Scan for the cell matching the given text and deliver its (X, Y) coordinate at center. 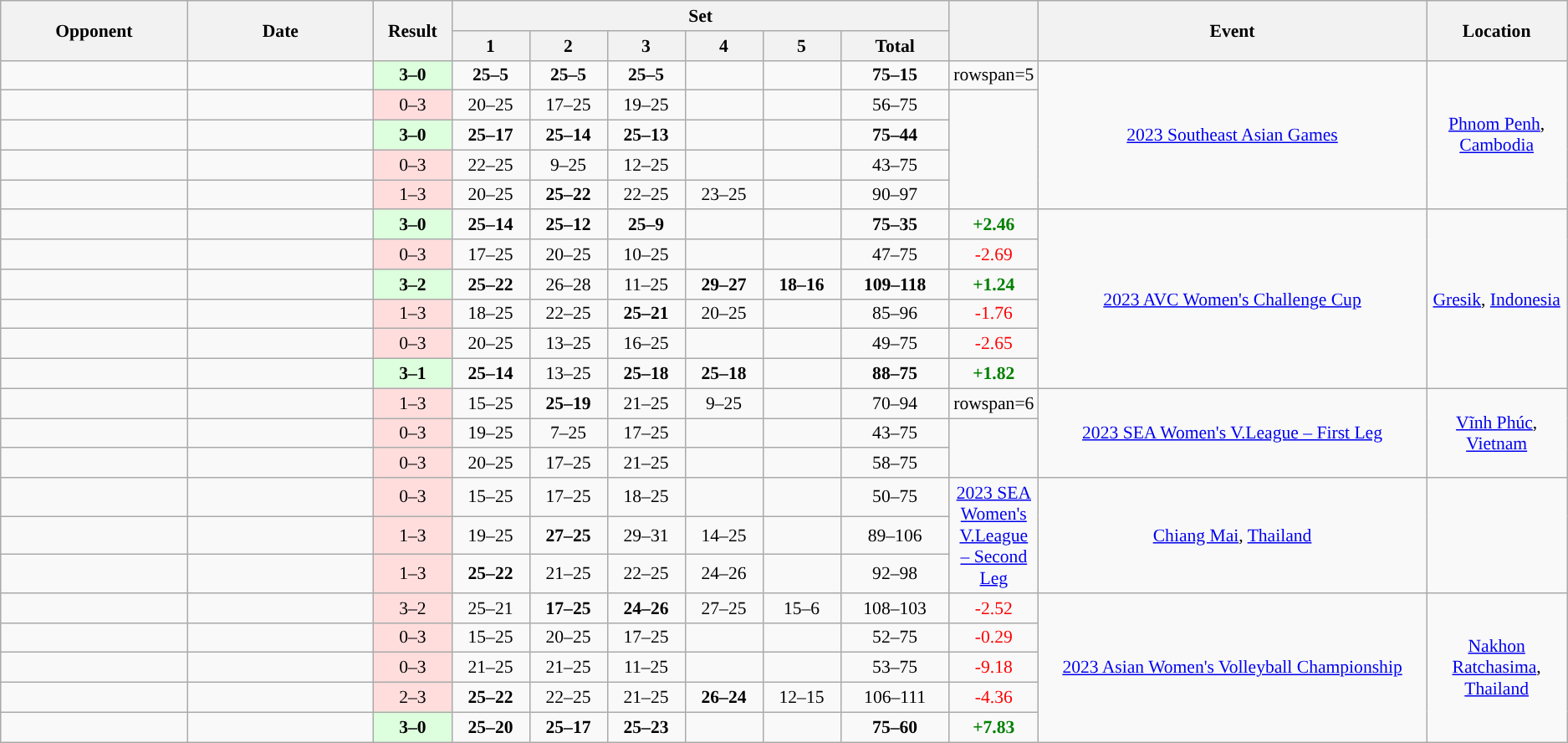
Opponent (94, 30)
-2.65 (993, 344)
1 (490, 46)
52–75 (895, 638)
53–75 (895, 668)
50–75 (895, 497)
-9.18 (993, 668)
75–15 (895, 75)
58–75 (895, 464)
25–20 (490, 727)
rowspan=6 (993, 403)
10–25 (646, 254)
106–111 (895, 698)
-2.52 (993, 608)
2023 Asian Women's Volleyball Championship (1232, 668)
26–28 (569, 284)
89–106 (895, 535)
25–23 (646, 727)
Event (1232, 30)
108–103 (895, 608)
12–15 (801, 698)
75–44 (895, 136)
Chiang Mai, Thailand (1232, 535)
Phnom Penh, Cambodia (1497, 135)
Nakhon Ratchasima, Thailand (1497, 668)
47–75 (895, 254)
3–1 (413, 374)
14–25 (724, 535)
-0.29 (993, 638)
2023 SEA Women's V.League – First Leg (1232, 433)
16–25 (646, 344)
56–75 (895, 105)
12–25 (646, 165)
Set (701, 16)
-4.36 (993, 698)
92–98 (895, 574)
3 (646, 46)
23–25 (724, 195)
+2.46 (993, 225)
2 (569, 46)
29–27 (724, 284)
2–3 (413, 698)
Gresik, Indonesia (1497, 300)
Date (281, 30)
Location (1497, 30)
rowspan=5 (993, 75)
+1.24 (993, 284)
+7.83 (993, 727)
-1.76 (993, 314)
2023 AVC Women's Challenge Cup (1232, 300)
25–13 (646, 136)
70–94 (895, 403)
85–96 (895, 314)
49–75 (895, 344)
109–118 (895, 284)
29–31 (646, 535)
2023 Southeast Asian Games (1232, 135)
Result (413, 30)
Vĩnh Phúc, Vietnam (1497, 433)
90–97 (895, 195)
Total (895, 46)
25–12 (569, 225)
26–24 (724, 698)
75–35 (895, 225)
18–16 (801, 284)
2023 SEA Women's V.League – Second Leg (993, 535)
75–60 (895, 727)
25–19 (569, 403)
4 (724, 46)
15–6 (801, 608)
88–75 (895, 374)
-2.69 (993, 254)
5 (801, 46)
25–9 (646, 225)
7–25 (569, 433)
+1.82 (993, 374)
